Provide the [x, y] coordinate of the cell's center where the given text is located.  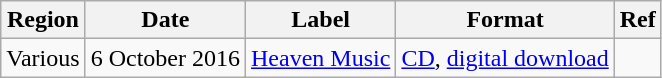
CD, digital download [505, 58]
Various [43, 58]
Date [165, 20]
Label [321, 20]
Ref [638, 20]
Region [43, 20]
Format [505, 20]
Heaven Music [321, 58]
6 October 2016 [165, 58]
